Detect which cell encompasses the target text, then output its [x, y] center coordinate. 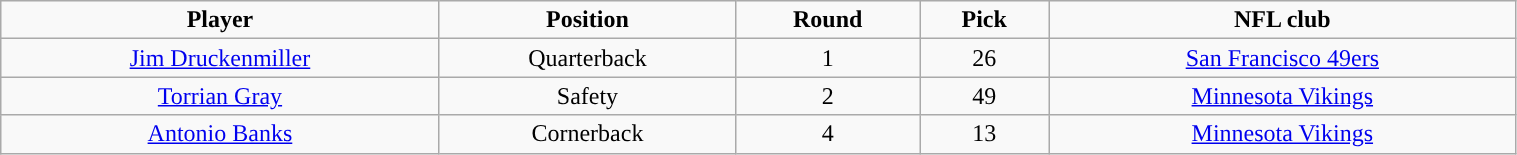
Safety [588, 96]
Antonio Banks [220, 134]
2 [828, 96]
Cornerback [588, 134]
Round [828, 20]
1 [828, 58]
Torrian Gray [220, 96]
Quarterback [588, 58]
Jim Druckenmiller [220, 58]
4 [828, 134]
NFL club [1282, 20]
San Francisco 49ers [1282, 58]
49 [984, 96]
13 [984, 134]
Pick [984, 20]
Player [220, 20]
26 [984, 58]
Position [588, 20]
